Determine the [x, y] coordinate at the center of the cell enclosing the given text.  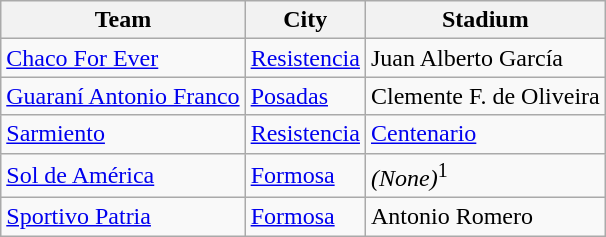
Chaco For Ever [123, 58]
Sportivo Patria [123, 217]
Stadium [485, 20]
City [305, 20]
Sol de América [123, 176]
Posadas [305, 96]
Team [123, 20]
Antonio Romero [485, 217]
Juan Alberto García [485, 58]
(None)1 [485, 176]
Clemente F. de Oliveira [485, 96]
Guaraní Antonio Franco [123, 96]
Sarmiento [123, 134]
Centenario [485, 134]
